Extract the [x, y] coordinate from the center of the cell holding the provided text.  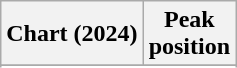
Peakposition [189, 34]
Chart (2024) [72, 34]
